Identify which cell holds the provided text, then report its [X, Y] central coordinate. 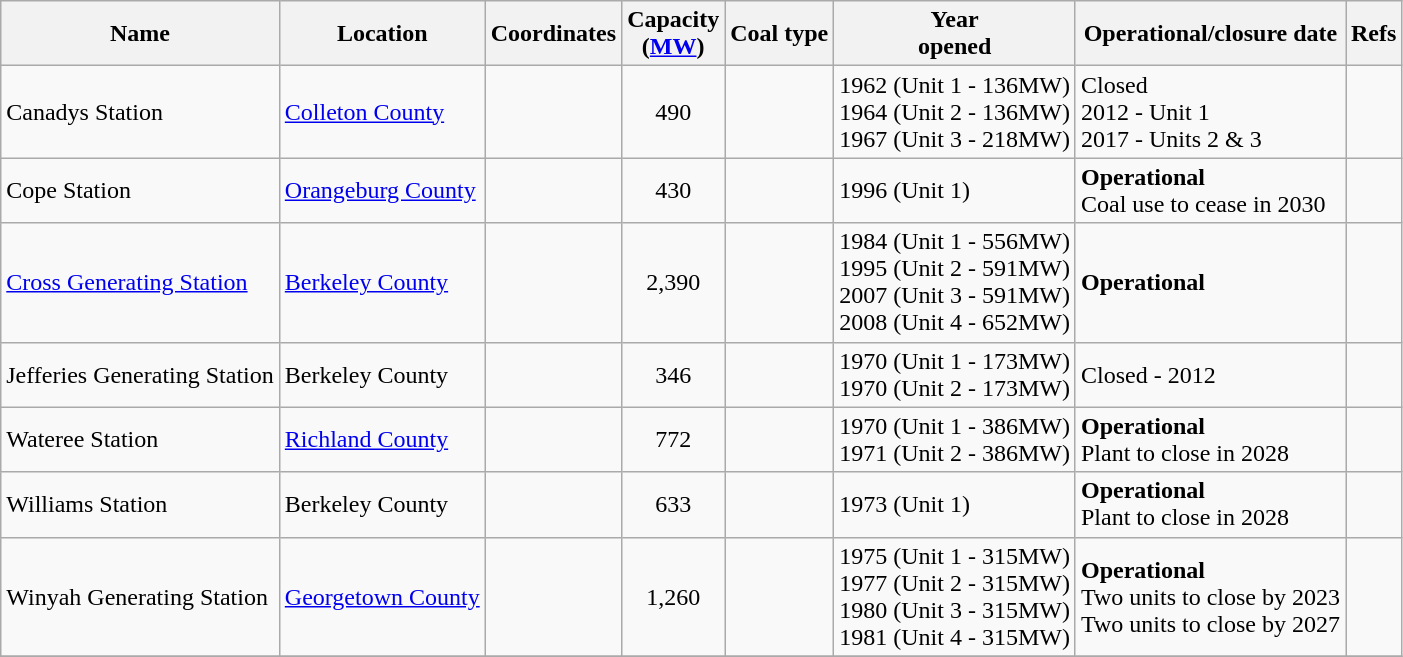
Williams Station [140, 504]
1970 (Unit 1 - 386MW)1971 (Unit 2 - 386MW) [955, 440]
Richland County [382, 440]
Cope Station [140, 190]
772 [674, 440]
346 [674, 374]
1962 (Unit 1 - 136MW)1964 (Unit 2 - 136MW)1967 (Unit 3 - 218MW) [955, 112]
1970 (Unit 1 - 173MW)1970 (Unit 2 - 173MW) [955, 374]
1996 (Unit 1) [955, 190]
1984 (Unit 1 - 556MW)1995 (Unit 2 - 591MW)2007 (Unit 3 - 591MW)2008 (Unit 4 - 652MW) [955, 282]
Georgetown County [382, 596]
Colleton County [382, 112]
Winyah Generating Station [140, 596]
OperationalTwo units to close by 2023Two units to close by 2027 [1210, 596]
Name [140, 34]
Closed2012 - Unit 12017 - Units 2 & 3 [1210, 112]
1975 (Unit 1 - 315MW)1977 (Unit 2 - 315MW)1980 (Unit 3 - 315MW)1981 (Unit 4 - 315MW) [955, 596]
Jefferies Generating Station [140, 374]
Operational [1210, 282]
Wateree Station [140, 440]
490 [674, 112]
Closed - 2012 [1210, 374]
Refs [1374, 34]
Operational/closure date [1210, 34]
633 [674, 504]
Canadys Station [140, 112]
Yearopened [955, 34]
2,390 [674, 282]
1973 (Unit 1) [955, 504]
Orangeburg County [382, 190]
1,260 [674, 596]
Coal type [780, 34]
Location [382, 34]
Cross Generating Station [140, 282]
Capacity(MW) [674, 34]
430 [674, 190]
OperationalCoal use to cease in 2030 [1210, 190]
Coordinates [553, 34]
